Determine the [x, y] coordinate at the center of the cell enclosing the given text.  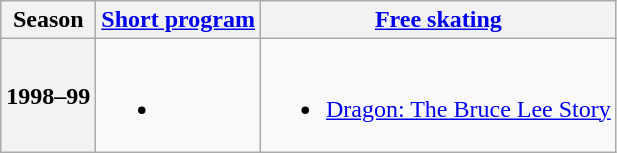
Short program [178, 20]
Dragon: The Bruce Lee Story [438, 96]
Season [48, 20]
Free skating [438, 20]
1998–99 [48, 96]
